Locate the cell with the specified text and output its [X, Y] center coordinate. 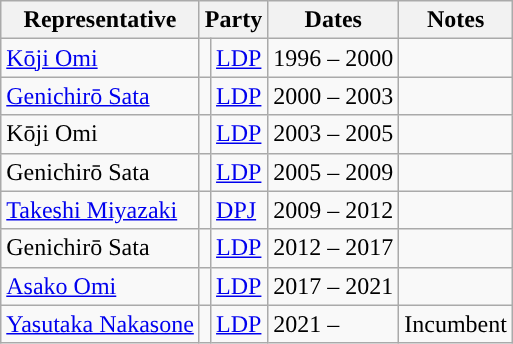
2021 – [334, 324]
2009 – 2012 [334, 210]
Notes [456, 20]
Dates [334, 20]
1996 – 2000 [334, 58]
Incumbent [456, 324]
Party [233, 20]
2003 – 2005 [334, 134]
2000 – 2003 [334, 96]
2005 – 2009 [334, 172]
Takeshi Miyazaki [100, 210]
Representative [100, 20]
Yasutaka Nakasone [100, 324]
Asako Omi [100, 286]
2017 – 2021 [334, 286]
2012 – 2017 [334, 248]
DPJ [240, 210]
